From the cell containing the given text, extract its center point as (X, Y) coordinate. 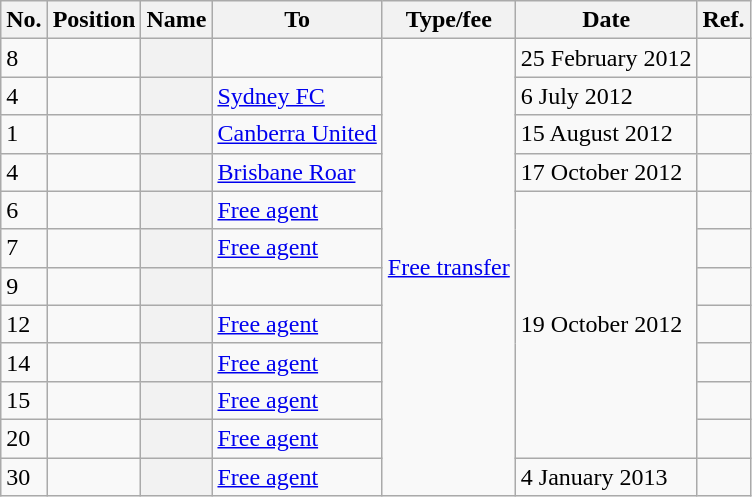
20 (24, 438)
No. (24, 20)
15 (24, 400)
To (297, 20)
9 (24, 286)
Ref. (724, 20)
6 (24, 210)
8 (24, 58)
Free transfer (448, 268)
Brisbane Roar (297, 172)
15 August 2012 (606, 134)
6 July 2012 (606, 96)
25 February 2012 (606, 58)
1 (24, 134)
7 (24, 248)
Canberra United (297, 134)
14 (24, 362)
17 October 2012 (606, 172)
30 (24, 477)
12 (24, 324)
Date (606, 20)
Type/fee (448, 20)
Name (176, 20)
4 January 2013 (606, 477)
19 October 2012 (606, 324)
Sydney FC (297, 96)
Position (94, 20)
